Provide the (x, y) coordinate of the cell's center where the given text is located.  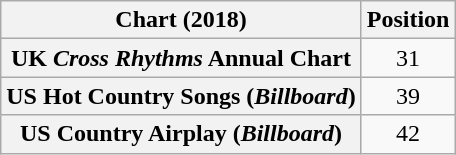
42 (408, 134)
Position (408, 20)
US Country Airplay (Billboard) (181, 134)
31 (408, 58)
UK Cross Rhythms Annual Chart (181, 58)
39 (408, 96)
US Hot Country Songs (Billboard) (181, 96)
Chart (2018) (181, 20)
